Search for the cell housing the specified text and yield its [X, Y] center coordinate. 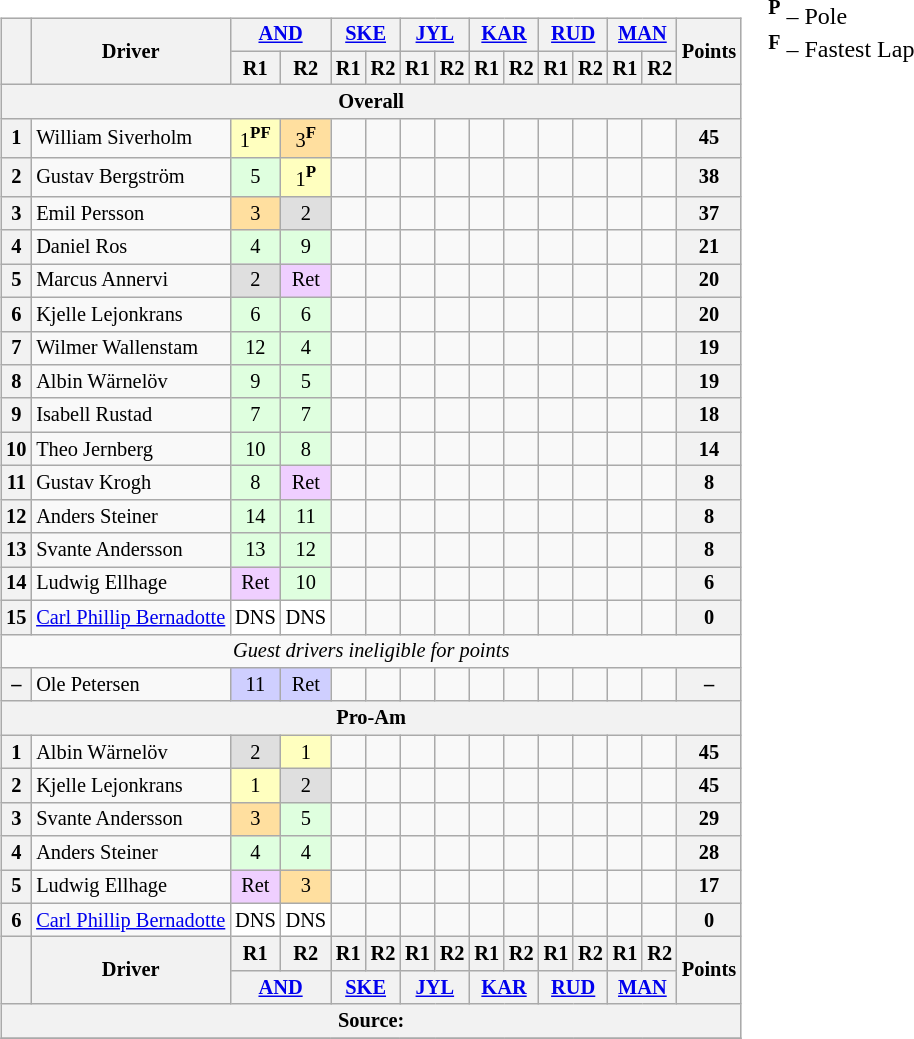
1P [306, 178]
21 [709, 247]
Guest drivers ineligible for points [371, 651]
Wilmer Wallenstam [130, 348]
Gustav Krogh [130, 483]
37 [709, 214]
Pro-Am [371, 718]
Isabell Rustad [130, 415]
Source: [371, 1021]
William Siverholm [130, 138]
15 [16, 617]
Gustav Bergström [130, 178]
18 [709, 415]
3F [306, 138]
Daniel Ros [130, 247]
Overall [371, 102]
28 [709, 853]
Marcus Annervi [130, 281]
29 [709, 819]
Theo Jernberg [130, 449]
Emil Persson [130, 214]
Ole Petersen [130, 685]
17 [709, 887]
38 [709, 178]
1PF [255, 138]
